Return [x, y] of the center of cell containing provided text 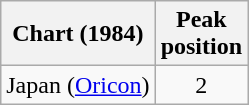
Chart (1984) [78, 34]
Peakposition [201, 34]
2 [201, 85]
Japan (Oricon) [78, 85]
